Pinpoint the cell where the given text exists, returning its [x, y] midpoint coordinate. 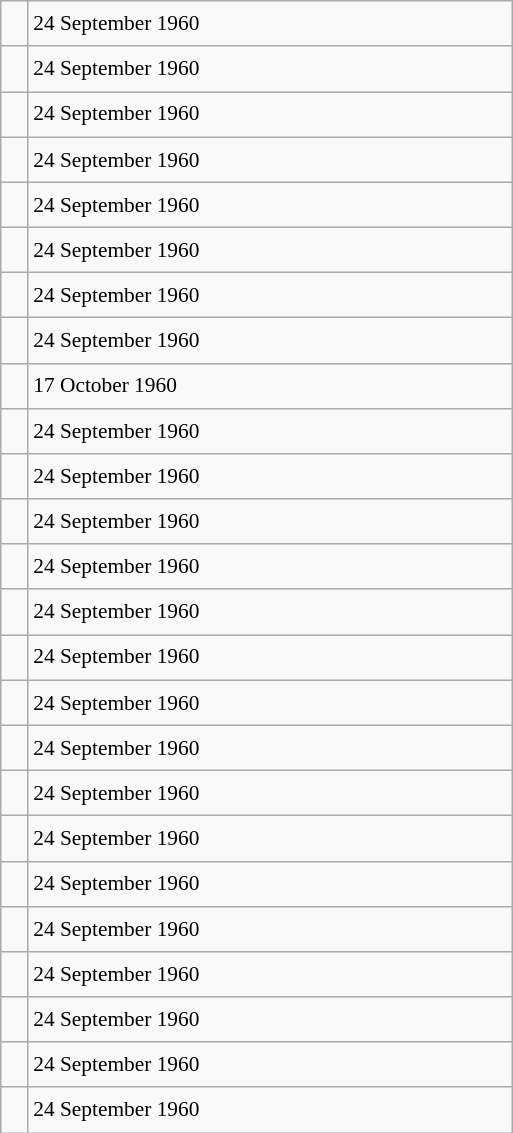
17 October 1960 [270, 386]
